Determine the [X, Y] coordinate at the center of the cell enclosing the given text.  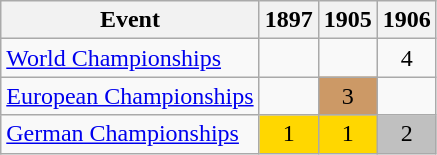
4 [406, 58]
2 [406, 134]
3 [348, 96]
1906 [406, 20]
German Championships [130, 134]
1905 [348, 20]
World Championships [130, 58]
Event [130, 20]
European Championships [130, 96]
1897 [288, 20]
